Scan for the cell matching the given text and deliver its [x, y] coordinate at center. 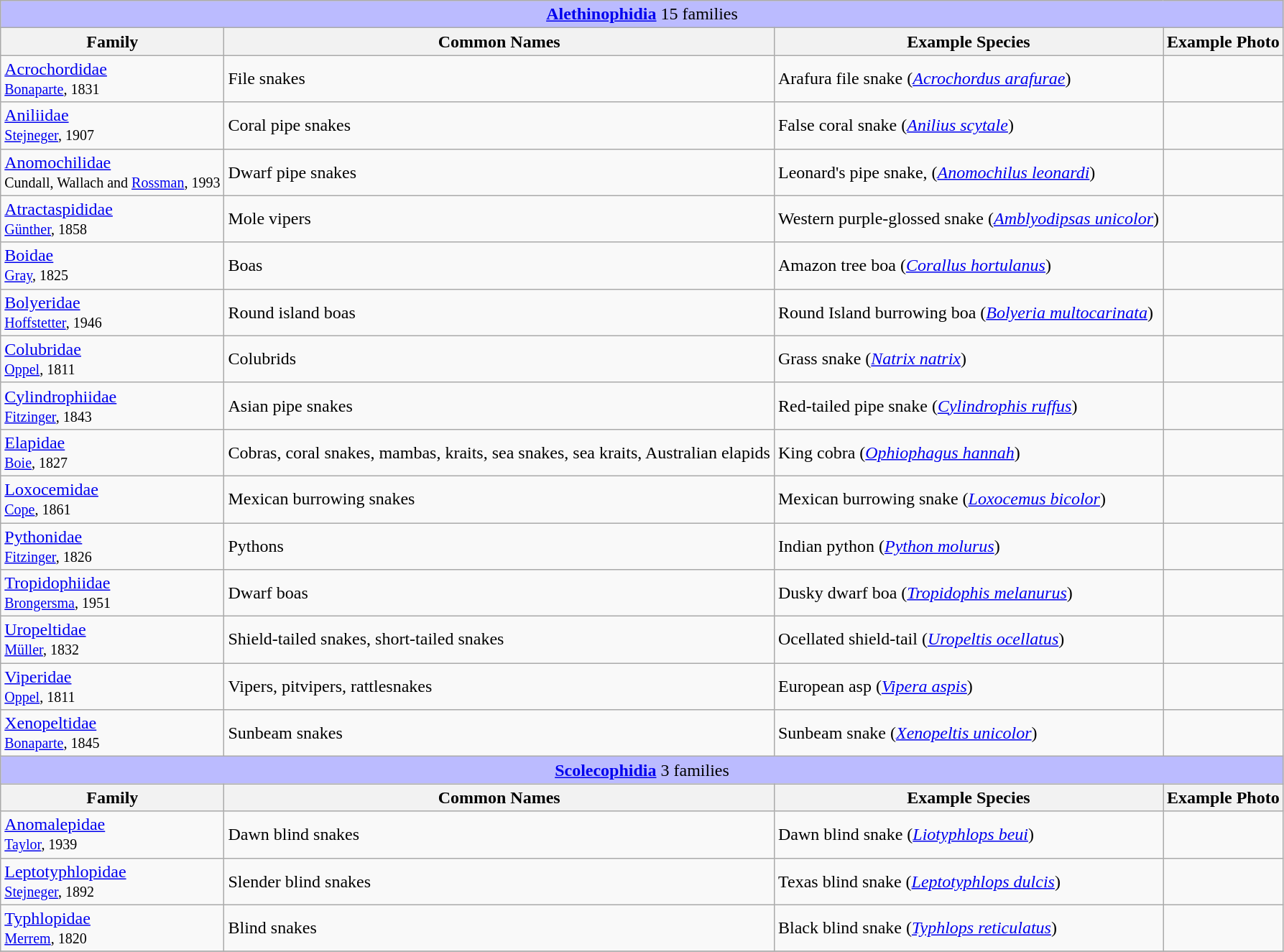
Dwarf boas [499, 593]
Dwarf pipe snakes [499, 172]
Blind snakes [499, 928]
LeptotyphlopidaeStejneger, 1892 [112, 881]
Scolecophidia 3 families [642, 770]
Boas [499, 266]
Slender blind snakes [499, 881]
Amazon tree boa (Corallus hortulanus) [969, 266]
Dusky dwarf boa (Tropidophis melanurus) [969, 593]
AnomalepidaeTaylor, 1939 [112, 835]
BolyeridaeHoffstetter, 1946 [112, 312]
Alethinophidia 15 families [642, 14]
ElapidaeBoie, 1827 [112, 453]
Mexican burrowing snakes [499, 499]
BoidaeGray, 1825 [112, 266]
Dawn blind snake (Liotyphlops beui) [969, 835]
Round Island burrowing boa (Bolyeria multocarinata) [969, 312]
TropidophiidaeBrongersma, 1951 [112, 593]
Indian python (Python molurus) [969, 546]
XenopeltidaeBonaparte, 1845 [112, 733]
Dawn blind snakes [499, 835]
Mole vipers [499, 218]
PythonidaeFitzinger, 1826 [112, 546]
King cobra (Ophiophagus hannah) [969, 453]
Sunbeam snake (Xenopeltis unicolor) [969, 733]
Leonard's pipe snake, (Anomochilus leonardi) [969, 172]
Western purple-glossed snake (Amblyodipsas unicolor) [969, 218]
UropeltidaeMüller, 1832 [112, 639]
Ocellated shield-tail (Uropeltis ocellatus) [969, 639]
ViperidaeOppel, 1811 [112, 687]
Colubrids [499, 359]
ColubridaeOppel, 1811 [112, 359]
AniliidaeStejneger, 1907 [112, 125]
Coral pipe snakes [499, 125]
Pythons [499, 546]
AtractaspididaeGünther, 1858 [112, 218]
AcrochordidaeBonaparte, 1831 [112, 79]
Vipers, pitvipers, rattlesnakes [499, 687]
TyphlopidaeMerrem, 1820 [112, 928]
Black blind snake (Typhlops reticulatus) [969, 928]
Cobras, coral snakes, mambas, kraits, sea snakes, sea kraits, Australian elapids [499, 453]
LoxocemidaeCope, 1861 [112, 499]
Asian pipe snakes [499, 405]
Mexican burrowing snake (Loxocemus bicolor) [969, 499]
File snakes [499, 79]
AnomochilidaeCundall, Wallach and Rossman, 1993 [112, 172]
Grass snake (Natrix natrix) [969, 359]
Sunbeam snakes [499, 733]
European asp (Vipera aspis) [969, 687]
Arafura file snake (Acrochordus arafurae) [969, 79]
Shield-tailed snakes, short-tailed snakes [499, 639]
CylindrophiidaeFitzinger, 1843 [112, 405]
False coral snake (Anilius scytale) [969, 125]
Round island boas [499, 312]
Texas blind snake (Leptotyphlops dulcis) [969, 881]
Red-tailed pipe snake (Cylindrophis ruffus) [969, 405]
